Scan for the cell matching the given text and deliver its [x, y] coordinate at center. 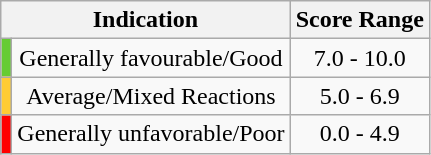
Indication [146, 20]
5.0 - 6.9 [360, 96]
Average/Mixed Reactions [151, 96]
Generally favourable/Good [151, 58]
Score Range [360, 20]
Generally unfavorable/Poor [151, 134]
0.0 - 4.9 [360, 134]
7.0 - 10.0 [360, 58]
